Output the [x, y] coordinate of the center of the cell containing the given text.  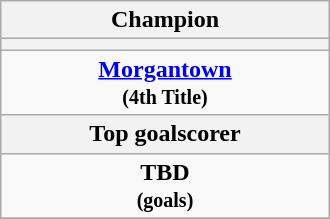
Top goalscorer [165, 134]
Champion [165, 20]
Morgantown (4th Title) [165, 82]
TBD (goals) [165, 186]
